Identify which cell holds the provided text, then report its (x, y) central coordinate. 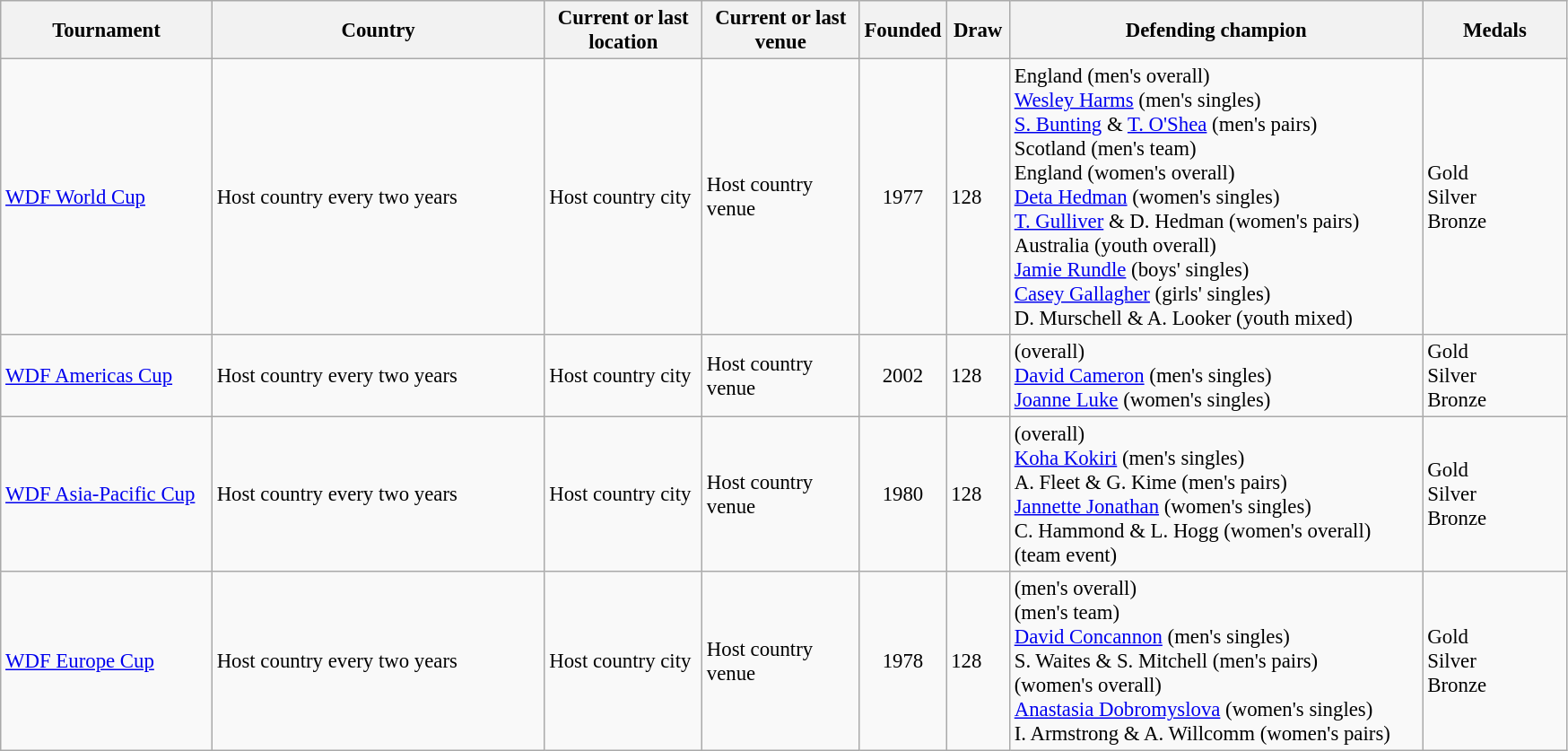
1978 (902, 661)
Country (379, 31)
Draw (978, 31)
Medals (1494, 31)
Current or last venue (781, 31)
WDF Americas Cup (107, 376)
WDF Europe Cup (107, 661)
WDF Asia-Pacific Cup (107, 495)
Founded (902, 31)
2002 (902, 376)
1980 (902, 495)
(overall) David Cameron (men's singles) Joanne Luke (women's singles) (1216, 376)
Tournament (107, 31)
WDF World Cup (107, 197)
1977 (902, 197)
Current or last location (623, 31)
Defending champion (1216, 31)
